Output the (x, y) coordinate of the center of the cell containing the given text.  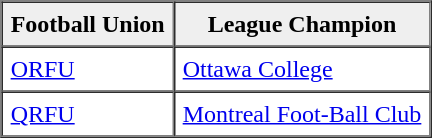
League Champion (302, 24)
QRFU (88, 114)
Montreal Foot-Ball Club (302, 114)
Ottawa College (302, 68)
Football Union (88, 24)
ORFU (88, 68)
